Return the (x, y) coordinate for the center point of the cell that contains the specified text.  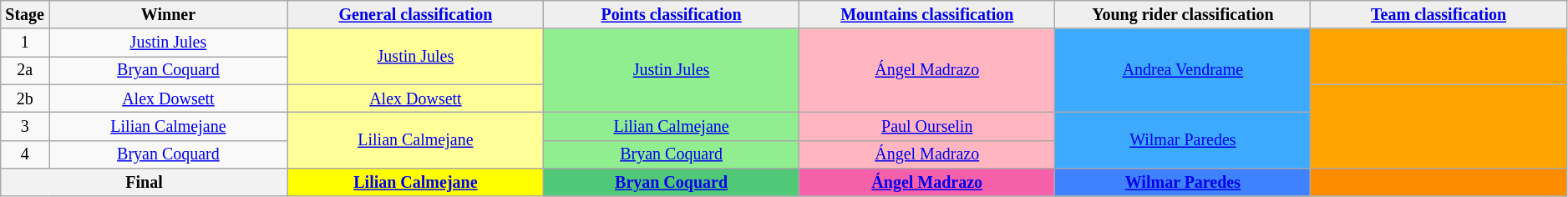
Team classification (1439, 15)
Andrea Vendrame (1183, 71)
2a (25, 70)
3 (25, 127)
2b (25, 98)
Paul Ourselin (927, 127)
Mountains classification (927, 15)
Final (145, 182)
1 (25, 43)
Young rider classification (1183, 15)
General classification (415, 15)
Points classification (671, 15)
Stage (25, 15)
Winner (169, 15)
4 (25, 154)
